Pinpoint the cell where the given text exists, returning its (x, y) midpoint coordinate. 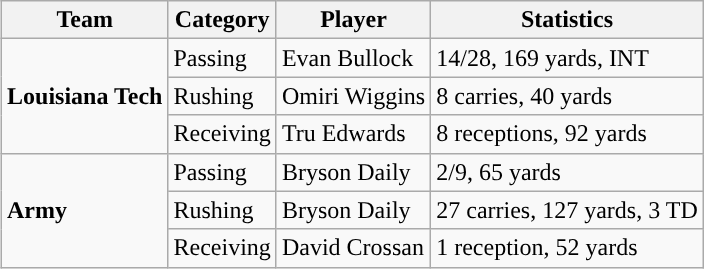
8 receptions, 92 yards (568, 134)
Army (85, 210)
David Crossan (353, 248)
Evan Bullock (353, 58)
Team (85, 20)
1 reception, 52 yards (568, 248)
8 carries, 40 yards (568, 96)
14/28, 169 yards, INT (568, 58)
27 carries, 127 yards, 3 TD (568, 210)
Player (353, 20)
Omiri Wiggins (353, 96)
2/9, 65 yards (568, 172)
Category (222, 20)
Louisiana Tech (85, 96)
Statistics (568, 20)
Tru Edwards (353, 134)
